Capture the cell that displays the provided text and extract its (X, Y) central coordinate. 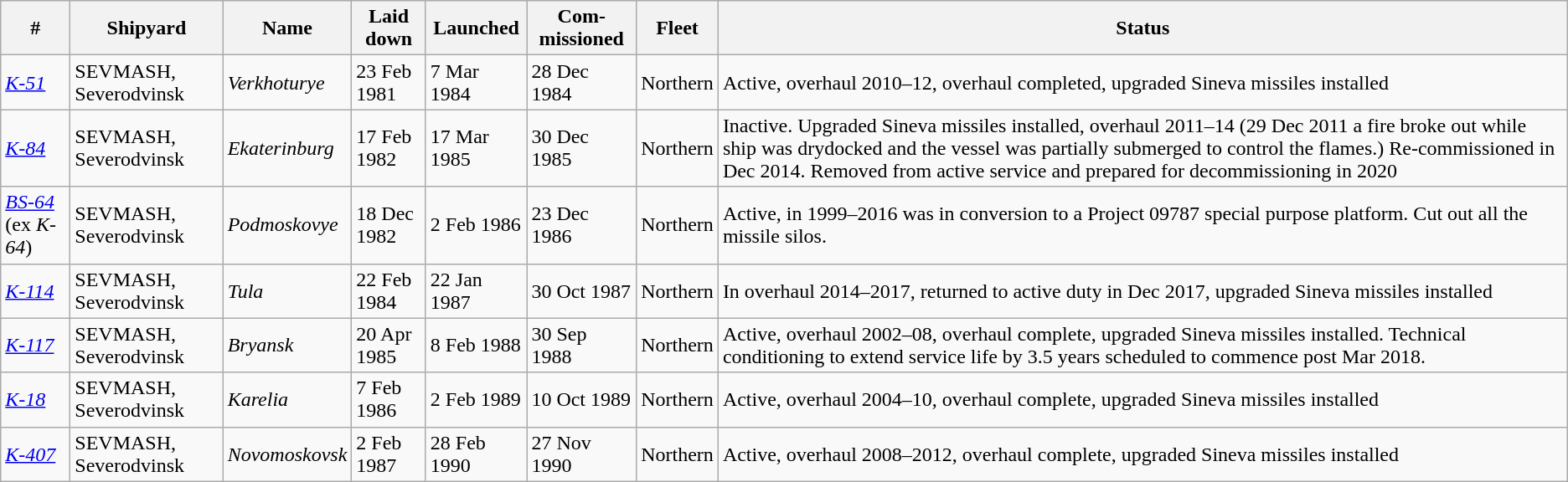
Com-missioned (581, 28)
28 Dec 1984 (581, 82)
K-18 (35, 400)
18 Dec 1982 (389, 225)
K-84 (35, 148)
Status (1142, 28)
22 Jan 1987 (476, 291)
Active, overhaul 2010–12, overhaul completed, upgraded Sineva missiles installed (1142, 82)
Fleet (678, 28)
Verkhoturye (287, 82)
Tula (287, 291)
Karelia (287, 400)
8 Feb 1988 (476, 345)
30 Oct 1987 (581, 291)
Podmoskovye (287, 225)
# (35, 28)
Active, in 1999–2016 was in conversion to a Project 09787 special purpose platform. Cut out all the missile silos. (1142, 225)
10 Oct 1989 (581, 400)
BS-64 (ex K-64) (35, 225)
K-117 (35, 345)
In overhaul 2014–2017, returned to active duty in Dec 2017, upgraded Sineva missiles installed (1142, 291)
17 Mar 1985 (476, 148)
30 Dec 1985 (581, 148)
K-114 (35, 291)
Laid down (389, 28)
28 Feb 1990 (476, 454)
2 Feb 1989 (476, 400)
22 Feb 1984 (389, 291)
Active, overhaul 2004–10, overhaul complete, upgraded Sineva missiles installed (1142, 400)
2 Feb 1987 (389, 454)
Active, overhaul 2008–2012, overhaul complete, upgraded Sineva missiles installed (1142, 454)
27 Nov 1990 (581, 454)
Name (287, 28)
Bryansk (287, 345)
7 Mar 1984 (476, 82)
Launched (476, 28)
30 Sep 1988 (581, 345)
2 Feb 1986 (476, 225)
23 Dec 1986 (581, 225)
K-51 (35, 82)
Shipyard (147, 28)
20 Apr 1985 (389, 345)
7 Feb 1986 (389, 400)
K-407 (35, 454)
23 Feb 1981 (389, 82)
17 Feb 1982 (389, 148)
Ekaterinburg (287, 148)
Novomoskovsk (287, 454)
